Extract the (X, Y) coordinate from the center of the cell holding the provided text.  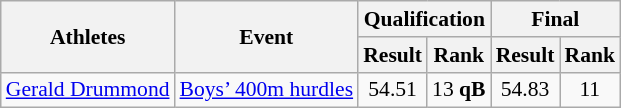
54.83 (526, 90)
Event (267, 36)
Athletes (88, 36)
13 qB (459, 90)
Qualification (424, 19)
Boys’ 400m hurdles (267, 90)
11 (590, 90)
Gerald Drummond (88, 90)
Final (556, 19)
54.51 (392, 90)
